Determine the (X, Y) coordinate at the center of the cell enclosing the given text.  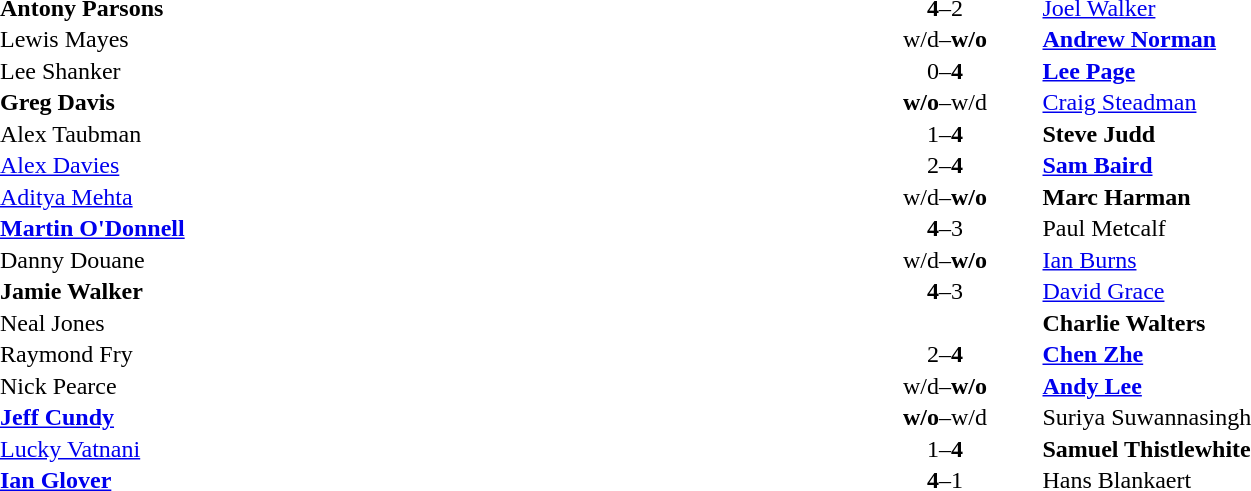
0–4 (944, 71)
